Return [X, Y] of the center of cell containing provided text 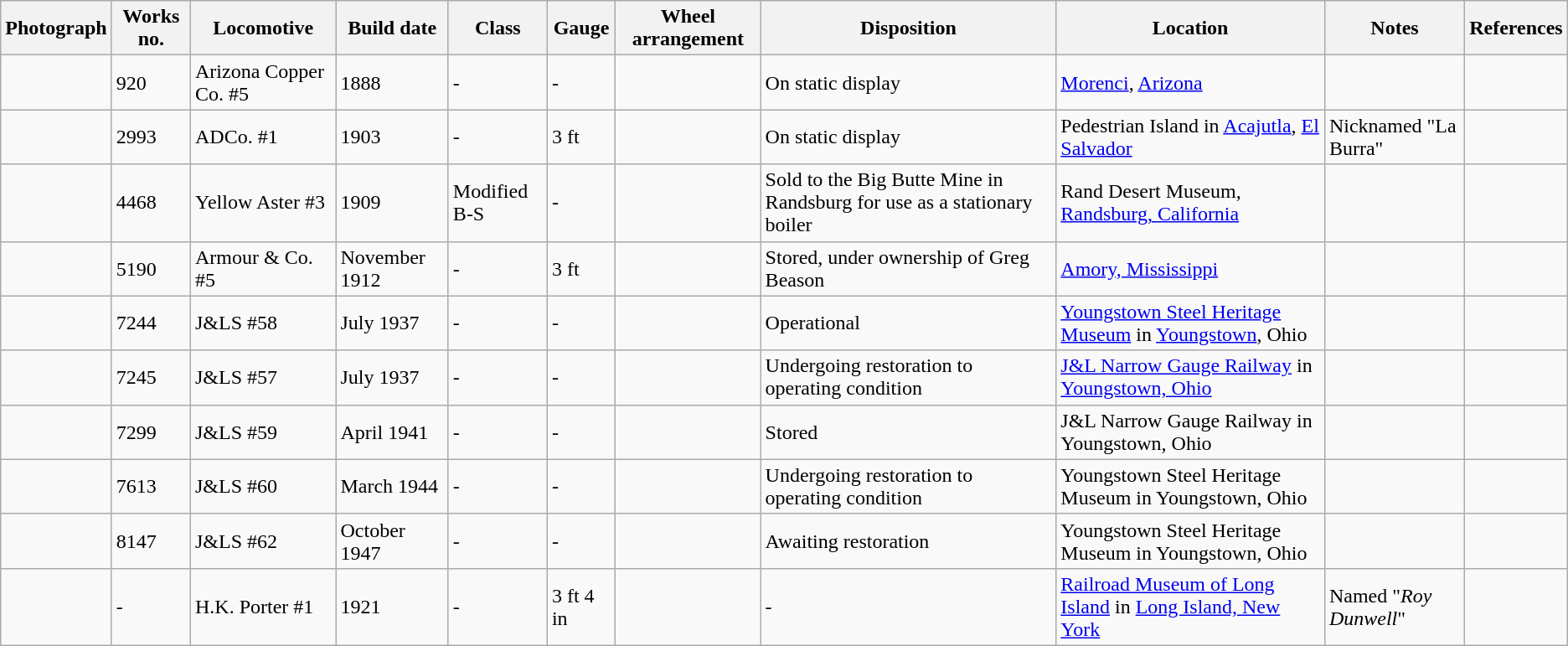
Amory, Mississippi [1191, 268]
Morenci, Arizona [1191, 82]
Awaiting restoration [908, 541]
4468 [151, 203]
Disposition [908, 28]
Nicknamed "La Burra" [1394, 137]
1909 [392, 203]
Yellow Aster #3 [263, 203]
Arizona Copper Co. #5 [263, 82]
March 1944 [392, 486]
J&LS #57 [263, 377]
1921 [392, 607]
2993 [151, 137]
J&LS #62 [263, 541]
7613 [151, 486]
7244 [151, 323]
Works no. [151, 28]
1903 [392, 137]
Named "Roy Dunwell" [1394, 607]
Modified B-S [498, 203]
7245 [151, 377]
Railroad Museum of Long Island in Long Island, New York [1191, 607]
November 1912 [392, 268]
Stored [908, 432]
October 1947 [392, 541]
Photograph [56, 28]
Operational [908, 323]
Rand Desert Museum, Randsburg, California [1191, 203]
920 [151, 82]
Sold to the Big Butte Mine in Randsburg for use as a stationary boiler [908, 203]
3 ft 4 in [581, 607]
ADCo. #1 [263, 137]
Stored, under ownership of Greg Beason [908, 268]
References [1516, 28]
1888 [392, 82]
7299 [151, 432]
Locomotive [263, 28]
Wheel arrangement [689, 28]
Armour & Co. #5 [263, 268]
Class [498, 28]
J&LS #60 [263, 486]
April 1941 [392, 432]
H.K. Porter #1 [263, 607]
5190 [151, 268]
J&LS #58 [263, 323]
Pedestrian Island in Acajutla, El Salvador [1191, 137]
J&LS #59 [263, 432]
Location [1191, 28]
Gauge [581, 28]
Notes [1394, 28]
8147 [151, 541]
Build date [392, 28]
